Capture the cell that displays the provided text and extract its [X, Y] central coordinate. 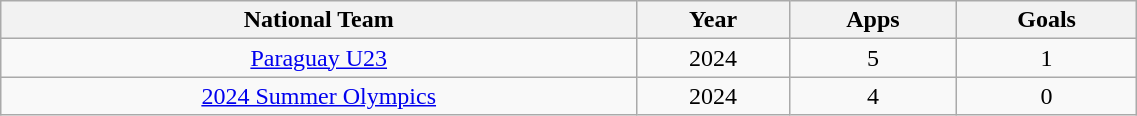
1 [1046, 58]
5 [874, 58]
Goals [1046, 20]
2024 Summer Olympics [319, 96]
Paraguay U23 [319, 58]
National Team [319, 20]
4 [874, 96]
0 [1046, 96]
Year [714, 20]
Apps [874, 20]
